From the cell containing the given text, extract its center point as (x, y) coordinate. 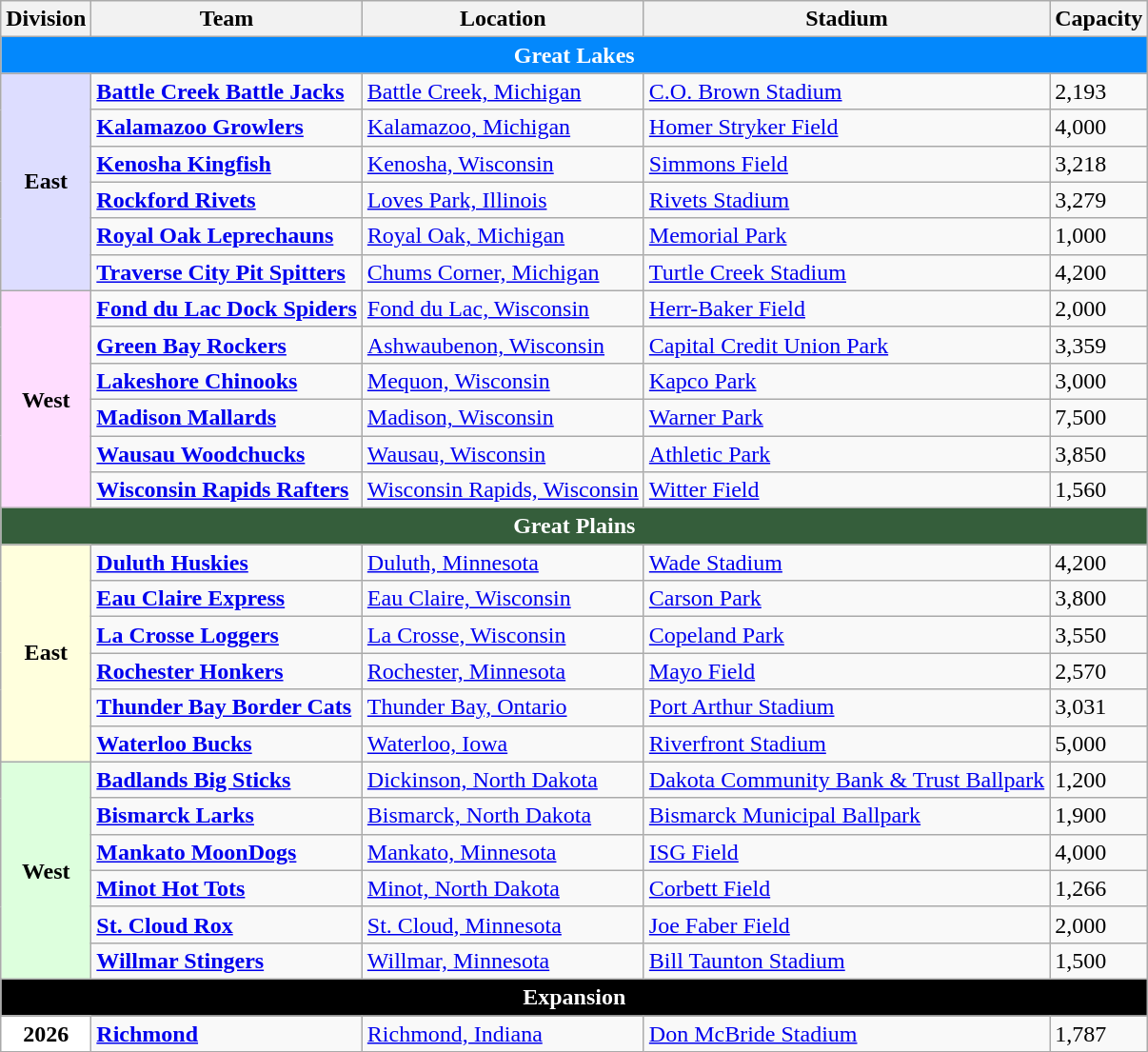
Willmar Stingers (227, 961)
Wade Stadium (846, 563)
Kalamazoo Growlers (227, 128)
Fond du Lac Dock Spiders (227, 308)
Carson Park (846, 599)
Team (227, 19)
Battle Creek Battle Jacks (227, 91)
Bismarck, North Dakota (503, 816)
Rivets Stadium (846, 200)
Willmar, Minnesota (503, 961)
Loves Park, Illinois (503, 200)
Traverse City Pit Spitters (227, 272)
Madison, Wisconsin (503, 417)
Stadium (846, 19)
2,570 (1099, 671)
1,266 (1099, 888)
3,031 (1099, 707)
Bismarck Municipal Ballpark (846, 816)
Riverfront Stadium (846, 744)
Bismarck Larks (227, 816)
Kalamazoo, Michigan (503, 128)
Rockford Rivets (227, 200)
Warner Park (846, 417)
Bill Taunton Stadium (846, 961)
ISG Field (846, 852)
Green Bay Rockers (227, 345)
Ashwaubenon, Wisconsin (503, 345)
Minot Hot Tots (227, 888)
1,500 (1099, 961)
3,359 (1099, 345)
Dickinson, North Dakota (503, 780)
Witter Field (846, 490)
C.O. Brown Stadium (846, 91)
Kenosha, Wisconsin (503, 164)
7,500 (1099, 417)
Homer Stryker Field (846, 128)
3,850 (1099, 454)
Turtle Creek Stadium (846, 272)
Port Arthur Stadium (846, 707)
Wisconsin Rapids Rafters (227, 490)
Expansion (575, 997)
1,787 (1099, 1033)
La Crosse Loggers (227, 635)
Great Lakes (575, 55)
1,000 (1099, 236)
Dakota Community Bank & Trust Ballpark (846, 780)
Herr-Baker Field (846, 308)
2,193 (1099, 91)
Chums Corner, Michigan (503, 272)
Division (46, 19)
Mankato MoonDogs (227, 852)
Waterloo, Iowa (503, 744)
2026 (46, 1033)
Thunder Bay, Ontario (503, 707)
St. Cloud, Minnesota (503, 924)
1,900 (1099, 816)
Richmond, Indiana (503, 1033)
Richmond (227, 1033)
Duluth, Minnesota (503, 563)
Copeland Park (846, 635)
Rochester Honkers (227, 671)
1,200 (1099, 780)
Memorial Park (846, 236)
Athletic Park (846, 454)
3,218 (1099, 164)
St. Cloud Rox (227, 924)
Mequon, Wisconsin (503, 381)
Wausau Woodchucks (227, 454)
Location (503, 19)
Mayo Field (846, 671)
3,000 (1099, 381)
Minot, North Dakota (503, 888)
Fond du Lac, Wisconsin (503, 308)
Joe Faber Field (846, 924)
Madison Mallards (227, 417)
Kenosha Kingfish (227, 164)
Wausau, Wisconsin (503, 454)
Wisconsin Rapids, Wisconsin (503, 490)
Badlands Big Sticks (227, 780)
Battle Creek, Michigan (503, 91)
1,560 (1099, 490)
Lakeshore Chinooks (227, 381)
Thunder Bay Border Cats (227, 707)
La Crosse, Wisconsin (503, 635)
Eau Claire, Wisconsin (503, 599)
3,550 (1099, 635)
Royal Oak Leprechauns (227, 236)
Duluth Huskies (227, 563)
Rochester, Minnesota (503, 671)
Royal Oak, Michigan (503, 236)
Simmons Field (846, 164)
Capital Credit Union Park (846, 345)
Don McBride Stadium (846, 1033)
Eau Claire Express (227, 599)
Kapco Park (846, 381)
Great Plains (575, 526)
5,000 (1099, 744)
Capacity (1099, 19)
Corbett Field (846, 888)
Mankato, Minnesota (503, 852)
Waterloo Bucks (227, 744)
3,800 (1099, 599)
3,279 (1099, 200)
